Determine the [X, Y] coordinate at the center of the cell enclosing the given text.  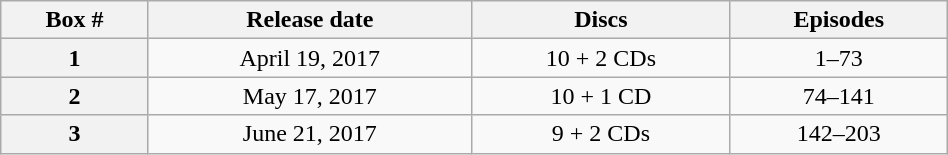
10 + 1 CD [602, 96]
74–141 [838, 96]
10 + 2 CDs [602, 58]
9 + 2 CDs [602, 134]
Discs [602, 20]
3 [74, 134]
142–203 [838, 134]
Box # [74, 20]
2 [74, 96]
Release date [310, 20]
May 17, 2017 [310, 96]
1 [74, 58]
Episodes [838, 20]
April 19, 2017 [310, 58]
June 21, 2017 [310, 134]
1–73 [838, 58]
